For the text-containing cell, return its midpoint in [x, y] coordinate format. 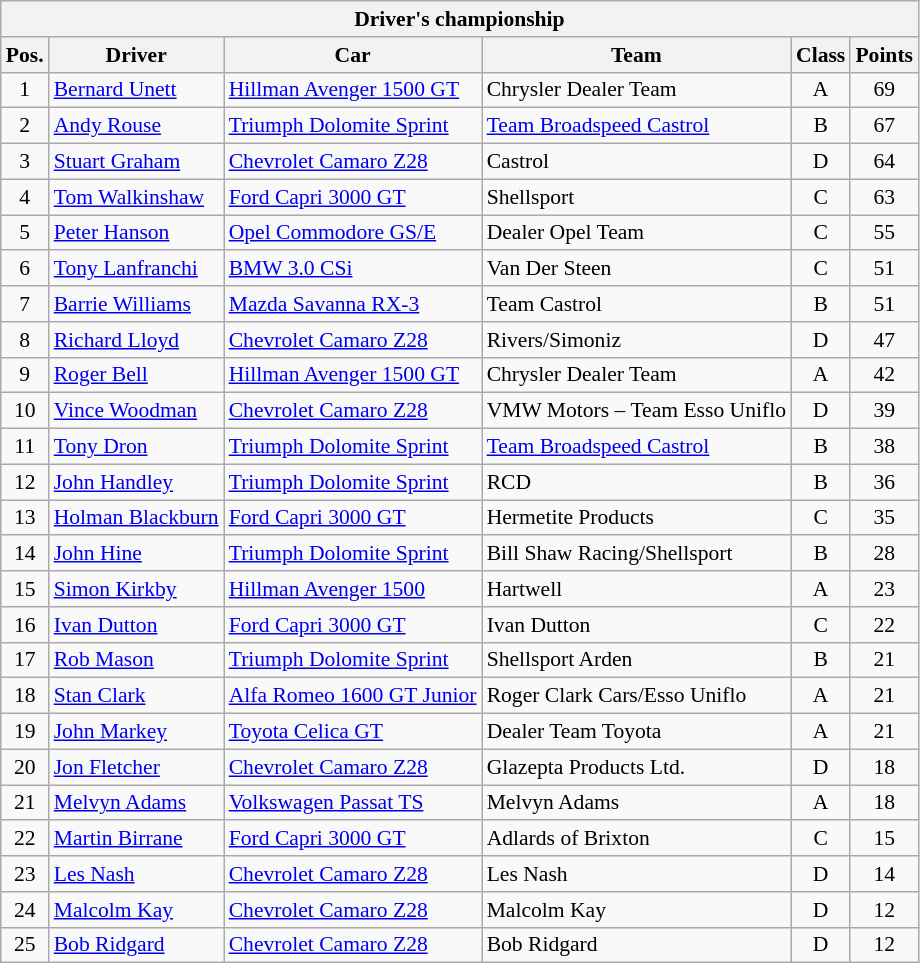
Pos. [25, 55]
Tony Lanfranchi [136, 269]
Driver [136, 55]
Team [636, 55]
Toyota Celica GT [353, 732]
Roger Bell [136, 375]
11 [25, 447]
Dealer Team Toyota [636, 732]
Rob Mason [136, 660]
John Hine [136, 554]
7 [25, 304]
4 [25, 197]
6 [25, 269]
25 [25, 945]
Jon Fletcher [136, 767]
Castrol [636, 162]
Hartwell [636, 589]
Martin Birrane [136, 839]
20 [25, 767]
Peter Hanson [136, 233]
Bill Shaw Racing/Shellsport [636, 554]
13 [25, 518]
Vince Woodman [136, 411]
Hermetite Products [636, 518]
67 [884, 126]
Opel Commodore GS/E [353, 233]
63 [884, 197]
47 [884, 340]
Glazepta Products Ltd. [636, 767]
Rivers/Simoniz [636, 340]
Stan Clark [136, 696]
69 [884, 90]
9 [25, 375]
Driver's championship [460, 19]
John Markey [136, 732]
Team Castrol [636, 304]
RCD [636, 482]
36 [884, 482]
Tom Walkinshaw [136, 197]
Roger Clark Cars/Esso Uniflo [636, 696]
10 [25, 411]
28 [884, 554]
Tony Dron [136, 447]
Simon Kirkby [136, 589]
Hillman Avenger 1500 [353, 589]
Adlards of Brixton [636, 839]
55 [884, 233]
17 [25, 660]
1 [25, 90]
64 [884, 162]
Points [884, 55]
Car [353, 55]
Richard Lloyd [136, 340]
Barrie Williams [136, 304]
VMW Motors – Team Esso Uniflo [636, 411]
BMW 3.0 CSi [353, 269]
16 [25, 625]
Shellsport [636, 197]
Volkswagen Passat TS [353, 803]
39 [884, 411]
3 [25, 162]
Stuart Graham [136, 162]
38 [884, 447]
42 [884, 375]
Holman Blackburn [136, 518]
19 [25, 732]
Andy Rouse [136, 126]
Class [820, 55]
Alfa Romeo 1600 GT Junior [353, 696]
24 [25, 910]
5 [25, 233]
Dealer Opel Team [636, 233]
Bernard Unett [136, 90]
35 [884, 518]
Shellsport Arden [636, 660]
Mazda Savanna RX-3 [353, 304]
John Handley [136, 482]
2 [25, 126]
8 [25, 340]
Van Der Steen [636, 269]
